From the cell containing the given text, extract its center point as [X, Y] coordinate. 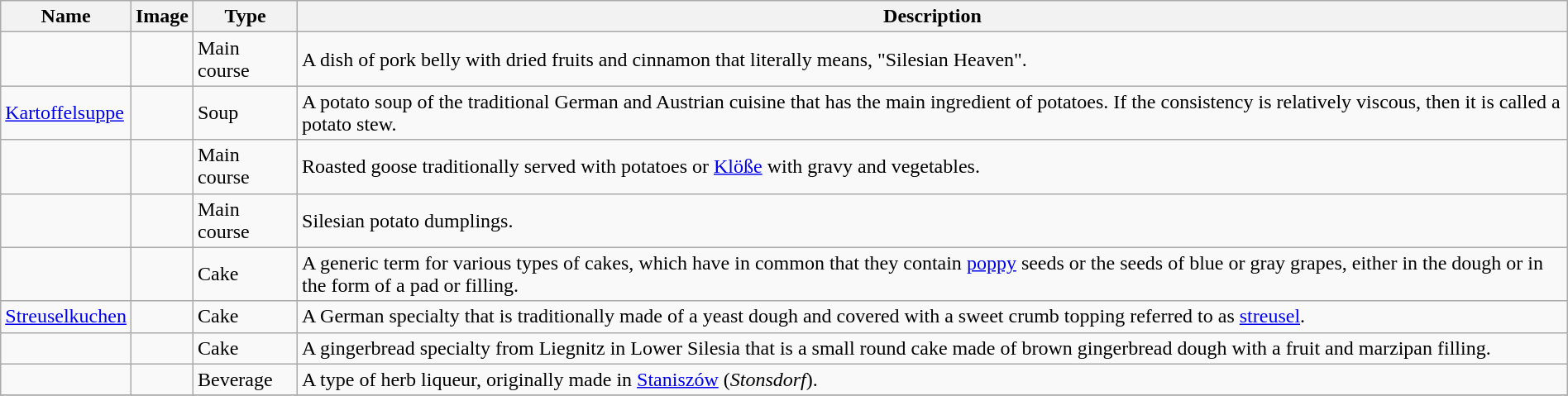
Streuselkuchen [66, 317]
Description [933, 17]
A type of herb liqueur, originally made in Staniszów (Stonsdorf). [933, 379]
Silesian potato dumplings. [933, 220]
A gingerbread specialty from Liegnitz in Lower Silesia that is a small round cake made of brown gingerbread dough with a fruit and marzipan filling. [933, 348]
A dish of pork belly with dried fruits and cinnamon that literally means, "Silesian Heaven". [933, 60]
Type [245, 17]
Image [162, 17]
Roasted goose traditionally served with potatoes or Klöße with gravy and vegetables. [933, 167]
Beverage [245, 379]
A German specialty that is traditionally made of a yeast dough and covered with a sweet crumb topping referred to as streusel. [933, 317]
Soup [245, 112]
Kartoffelsuppe [66, 112]
Name [66, 17]
